Extract the (x, y) coordinate from the center of the cell holding the provided text.  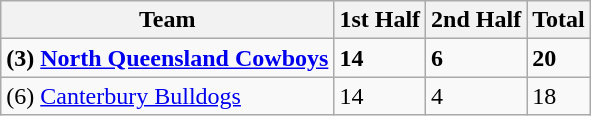
(6) Canterbury Bulldogs (168, 96)
20 (559, 58)
2nd Half (476, 20)
18 (559, 96)
Team (168, 20)
6 (476, 58)
(3) North Queensland Cowboys (168, 58)
4 (476, 96)
1st Half (380, 20)
Total (559, 20)
